Extract the (X, Y) coordinate from the center of the cell holding the provided text.  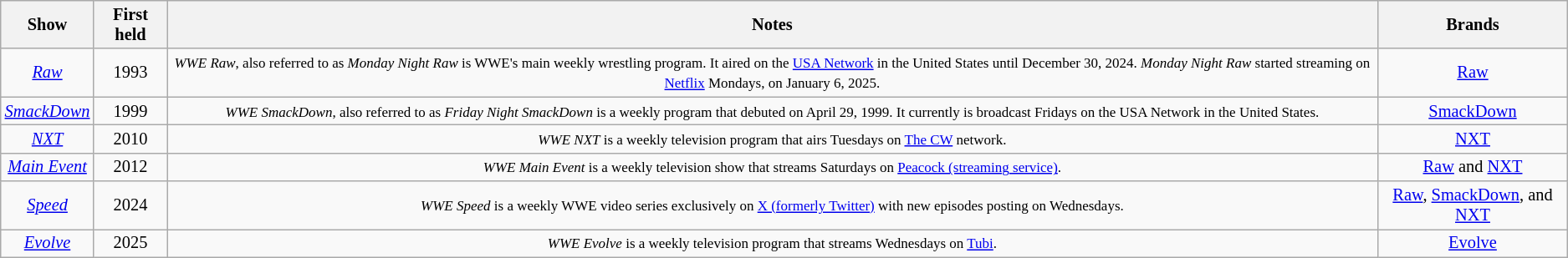
Raw, SmackDown, and NXT (1473, 205)
2012 (130, 167)
1999 (130, 111)
WWE Speed is a weekly WWE video series exclusively on X (formerly Twitter) with new episodes posting on Wednesdays. (773, 205)
WWE Main Event is a weekly television show that streams Saturdays on Peacock (streaming service). (773, 167)
Raw and NXT (1473, 167)
WWE Evolve is a weekly television program that streams Wednesdays on Tubi. (773, 243)
Brands (1473, 24)
1993 (130, 73)
WWE NXT is a weekly television program that airs Tuesdays on The CW network. (773, 139)
2025 (130, 243)
First held (130, 24)
Show (48, 24)
2024 (130, 205)
Speed (48, 205)
Notes (773, 24)
2010 (130, 139)
Main Event (48, 167)
